Locate the cell with the specified text and output its [X, Y] center coordinate. 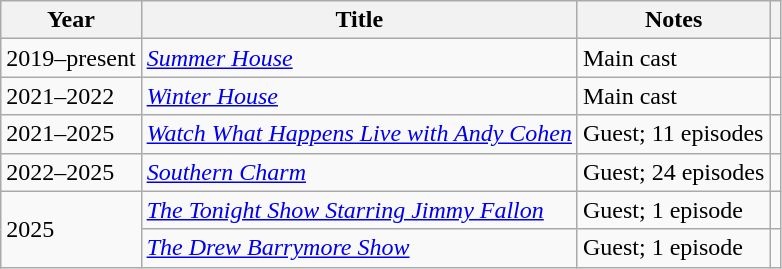
Summer House [359, 58]
Title [359, 20]
Southern Charm [359, 172]
The Tonight Show Starring Jimmy Fallon [359, 210]
Winter House [359, 96]
Notes [673, 20]
2022–2025 [71, 172]
Guest; 24 episodes [673, 172]
2021–2022 [71, 96]
2021–2025 [71, 134]
2025 [71, 229]
Year [71, 20]
Watch What Happens Live with Andy Cohen [359, 134]
The Drew Barrymore Show [359, 248]
Guest; 11 episodes [673, 134]
2019–present [71, 58]
